Return (x, y) of the center of cell containing provided text 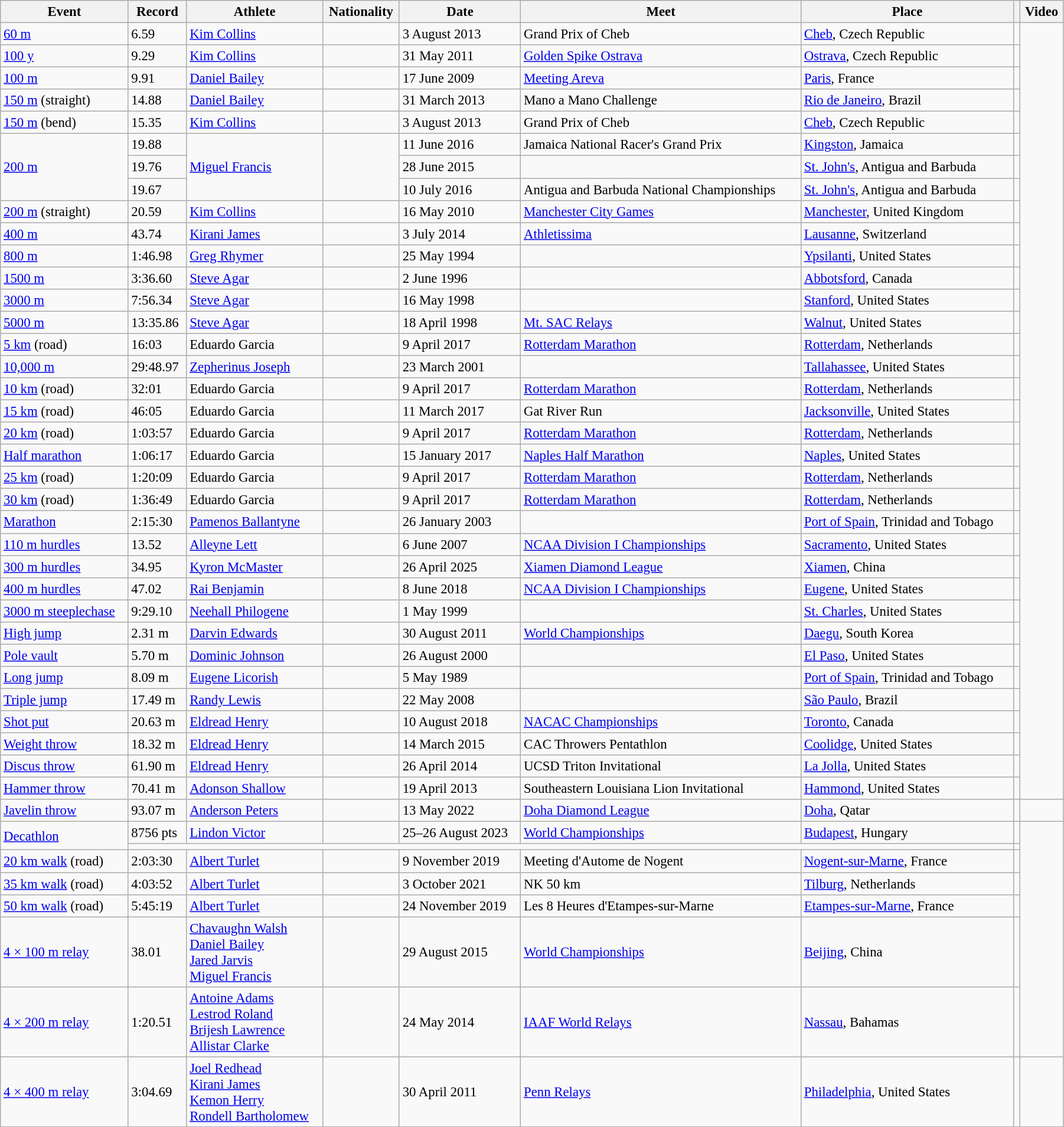
Half marathon (64, 456)
5 May 1989 (459, 678)
Kyron McMaster (255, 567)
8756 pts (157, 833)
Dominic Johnson (255, 655)
Gat River Run (661, 411)
400 m (64, 234)
300 m hurdles (64, 567)
2 June 1996 (459, 278)
UCSD Triton Invitational (661, 766)
31 March 2013 (459, 100)
Mano a Mano Challenge (661, 100)
4 × 400 m relay (64, 1092)
Hammond, United States (907, 789)
Tilburg, Netherlands (907, 884)
3000 m (64, 300)
Ostrava, Czech Republic (907, 56)
São Paulo, Brazil (907, 700)
17 June 2009 (459, 79)
24 November 2019 (459, 906)
4 × 200 m relay (64, 1021)
Date (459, 12)
35 km walk (road) (64, 884)
19.76 (157, 167)
1:03:57 (157, 433)
17.49 m (157, 700)
Philadelphia, United States (907, 1092)
61.90 m (157, 766)
10,000 m (64, 367)
1:20:09 (157, 478)
Kirani James (255, 234)
Meeting d'Autome de Nogent (661, 861)
Manchester, United Kingdom (907, 211)
15 January 2017 (459, 456)
Etampes-sur-Marne, France (907, 906)
13:35.86 (157, 322)
Mt. SAC Relays (661, 322)
26 August 2000 (459, 655)
800 m (64, 256)
Antigua and Barbuda National Championships (661, 190)
13 May 2022 (459, 811)
High jump (64, 633)
2:15:30 (157, 522)
Alleyne Lett (255, 544)
Chavaughn WalshDaniel BaileyJared JarvisMiguel Francis (255, 952)
47.02 (157, 589)
Triple jump (64, 700)
Naples, United States (907, 456)
2:03:30 (157, 861)
IAAF World Relays (661, 1021)
Coolidge, United States (907, 744)
Lindon Victor (255, 833)
Javelin throw (64, 811)
10 August 2018 (459, 722)
43.74 (157, 234)
Athlete (255, 12)
Budapest, Hungary (907, 833)
El Paso, United States (907, 655)
Nogent-sur-Marne, France (907, 861)
NACAC Championships (661, 722)
1500 m (64, 278)
Place (907, 12)
Beijing, China (907, 952)
2.31 m (157, 633)
Darvin Edwards (255, 633)
Ypsilanti, United States (907, 256)
Rio de Janeiro, Brazil (907, 100)
20 km walk (road) (64, 861)
16:03 (157, 345)
Rai Benjamin (255, 589)
26 January 2003 (459, 522)
Naples Half Marathon (661, 456)
Stanford, United States (907, 300)
Lausanne, Switzerland (907, 234)
8.09 m (157, 678)
31 May 2011 (459, 56)
Meeting Areva (661, 79)
Kingston, Jamaica (907, 145)
200 m (64, 166)
3:04.69 (157, 1092)
Abbotsford, Canada (907, 278)
Discus throw (64, 766)
Long jump (64, 678)
100 y (64, 56)
24 May 2014 (459, 1021)
Neehall Philogene (255, 611)
150 m (straight) (64, 100)
4:03:52 (157, 884)
3 July 2014 (459, 234)
Event (64, 12)
Marathon (64, 522)
Randy Lewis (255, 700)
Decathlon (64, 836)
10 km (road) (64, 389)
30 km (road) (64, 500)
8 June 2018 (459, 589)
9 November 2019 (459, 861)
Eugene, United States (907, 589)
29 August 2015 (459, 952)
38.01 (157, 952)
22 May 2008 (459, 700)
9:29.10 (157, 611)
3 October 2021 (459, 884)
15 km (road) (64, 411)
Southeastern Louisiana Lion Invitational (661, 789)
1:46.98 (157, 256)
70.41 m (157, 789)
200 m (straight) (64, 211)
Manchester City Games (661, 211)
13.52 (157, 544)
Pole vault (64, 655)
6.59 (157, 34)
Xiamen Diamond League (661, 567)
93.07 m (157, 811)
50 km walk (road) (64, 906)
1:36:49 (157, 500)
16 May 1998 (459, 300)
Video (1042, 12)
Doha, Qatar (907, 811)
7:56.34 (157, 300)
Paris, France (907, 79)
18.32 m (157, 744)
14.88 (157, 100)
Golden Spike Ostrava (661, 56)
32:01 (157, 389)
Meet (661, 12)
Jacksonville, United States (907, 411)
25–26 August 2023 (459, 833)
Xiamen, China (907, 567)
25 km (road) (64, 478)
3:36.60 (157, 278)
La Jolla, United States (907, 766)
Daegu, South Korea (907, 633)
30 August 2011 (459, 633)
9.29 (157, 56)
46:05 (157, 411)
28 June 2015 (459, 167)
30 April 2011 (459, 1092)
34.95 (157, 567)
18 April 1998 (459, 322)
Record (157, 12)
26 April 2025 (459, 567)
Penn Relays (661, 1092)
9.91 (157, 79)
Pamenos Ballantyne (255, 522)
Athletissima (661, 234)
Miguel Francis (255, 166)
St. Charles, United States (907, 611)
1:06:17 (157, 456)
15.35 (157, 123)
110 m hurdles (64, 544)
11 June 2016 (459, 145)
400 m hurdles (64, 589)
Shot put (64, 722)
Hammer throw (64, 789)
14 March 2015 (459, 744)
19.67 (157, 190)
Weight throw (64, 744)
150 m (bend) (64, 123)
NK 50 km (661, 884)
20.63 m (157, 722)
Zepherinus Joseph (255, 367)
10 July 2016 (459, 190)
5.70 m (157, 655)
20 km (road) (64, 433)
5:45:19 (157, 906)
20.59 (157, 211)
4 × 100 m relay (64, 952)
60 m (64, 34)
6 June 2007 (459, 544)
Tallahassee, United States (907, 367)
Adonson Shallow (255, 789)
Greg Rhymer (255, 256)
1:20.51 (157, 1021)
Toronto, Canada (907, 722)
23 March 2001 (459, 367)
Antoine AdamsLestrod RolandBrijesh LawrenceAllistar Clarke (255, 1021)
19.88 (157, 145)
1 May 1999 (459, 611)
Jamaica National Racer's Grand Prix (661, 145)
Sacramento, United States (907, 544)
Nassau, Bahamas (907, 1021)
Doha Diamond League (661, 811)
5 km (road) (64, 345)
29:48.97 (157, 367)
Anderson Peters (255, 811)
26 April 2014 (459, 766)
Nationality (361, 12)
16 May 2010 (459, 211)
Joel RedheadKirani JamesKemon HerryRondell Bartholomew (255, 1092)
5000 m (64, 322)
Eugene Licorish (255, 678)
Les 8 Heures d'Etampes-sur-Marne (661, 906)
Walnut, United States (907, 322)
19 April 2013 (459, 789)
100 m (64, 79)
3000 m steeplechase (64, 611)
25 May 1994 (459, 256)
11 March 2017 (459, 411)
CAC Throwers Pentathlon (661, 744)
